Search for the cell housing the specified text and yield its (X, Y) center coordinate. 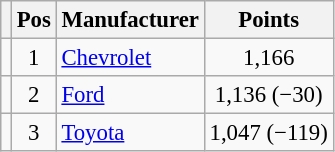
Manufacturer (130, 20)
3 (34, 133)
Toyota (130, 133)
1 (34, 58)
Points (268, 20)
Pos (34, 20)
Ford (130, 95)
1,136 (−30) (268, 95)
Chevrolet (130, 58)
1,047 (−119) (268, 133)
1,166 (268, 58)
2 (34, 95)
